Return (X, Y) of the center of cell containing provided text 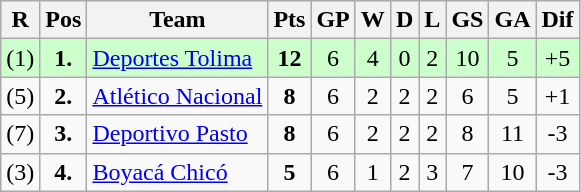
1. (64, 58)
Dif (558, 20)
Pts (290, 20)
3 (432, 172)
W (372, 20)
Deportes Tolima (178, 58)
GP (333, 20)
Atlético Nacional (178, 96)
1 (372, 172)
Pos (64, 20)
Team (178, 20)
(1) (20, 58)
12 (290, 58)
GA (512, 20)
4. (64, 172)
Boyacá Chicó (178, 172)
Deportivo Pasto (178, 134)
0 (404, 58)
2. (64, 96)
(7) (20, 134)
11 (512, 134)
GS (468, 20)
4 (372, 58)
D (404, 20)
3. (64, 134)
+5 (558, 58)
R (20, 20)
7 (468, 172)
(3) (20, 172)
+1 (558, 96)
L (432, 20)
(5) (20, 96)
